Find where the given text appears and provide that cell's center as [X, Y] coordinate. 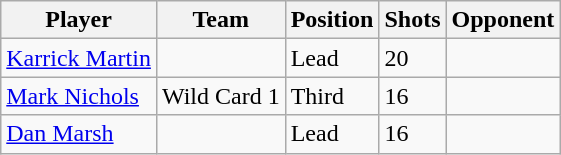
Third [332, 96]
Karrick Martin [79, 58]
Team [220, 20]
Dan Marsh [79, 134]
Position [332, 20]
Shots [412, 20]
Mark Nichols [79, 96]
20 [412, 58]
Player [79, 20]
Opponent [503, 20]
Wild Card 1 [220, 96]
